Detect which cell encompasses the target text, then output its [X, Y] center coordinate. 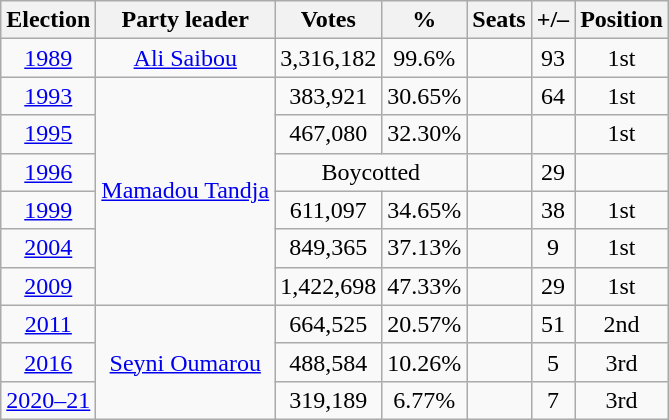
611,097 [328, 210]
2nd [622, 324]
Ali Saibou [186, 58]
64 [552, 96]
2020–21 [48, 400]
51 [552, 324]
10.26% [424, 362]
93 [552, 58]
38 [552, 210]
+/– [552, 20]
1999 [48, 210]
Boycotted [371, 172]
Seyni Oumarou [186, 362]
1995 [48, 134]
% [424, 20]
1989 [48, 58]
34.65% [424, 210]
47.33% [424, 286]
2016 [48, 362]
7 [552, 400]
1993 [48, 96]
32.30% [424, 134]
849,365 [328, 248]
Election [48, 20]
2011 [48, 324]
20.57% [424, 324]
664,525 [328, 324]
Mamadou Tandja [186, 191]
1,422,698 [328, 286]
99.6% [424, 58]
1996 [48, 172]
383,921 [328, 96]
30.65% [424, 96]
3,316,182 [328, 58]
6.77% [424, 400]
9 [552, 248]
Seats [499, 20]
Party leader [186, 20]
Votes [328, 20]
2009 [48, 286]
467,080 [328, 134]
Position [622, 20]
37.13% [424, 248]
2004 [48, 248]
319,189 [328, 400]
488,584 [328, 362]
5 [552, 362]
